For the text-containing cell, return its midpoint in [X, Y] coordinate format. 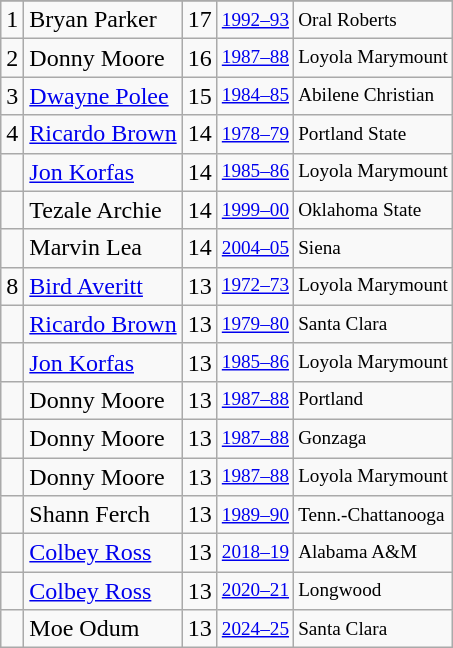
Shann Ferch [103, 515]
2018–19 [255, 553]
Siena [374, 248]
Tezale Archie [103, 210]
3 [12, 96]
Gonzaga [374, 438]
16 [200, 58]
Longwood [374, 591]
Portland [374, 400]
1978–79 [255, 134]
15 [200, 96]
1972–73 [255, 286]
Oral Roberts [374, 20]
2004–05 [255, 248]
Bird Averitt [103, 286]
2024–25 [255, 629]
Bryan Parker [103, 20]
Oklahoma State [374, 210]
17 [200, 20]
1984–85 [255, 96]
1 [12, 20]
1992–93 [255, 20]
Abilene Christian [374, 96]
2 [12, 58]
Dwayne Polee [103, 96]
Alabama A&M [374, 553]
8 [12, 286]
Tenn.-Chattanooga [374, 515]
Portland State [374, 134]
1989–90 [255, 515]
2020–21 [255, 591]
1979–80 [255, 324]
1999–00 [255, 210]
4 [12, 134]
Moe Odum [103, 629]
Marvin Lea [103, 248]
